Pinpoint the cell where the given text exists, returning its (X, Y) midpoint coordinate. 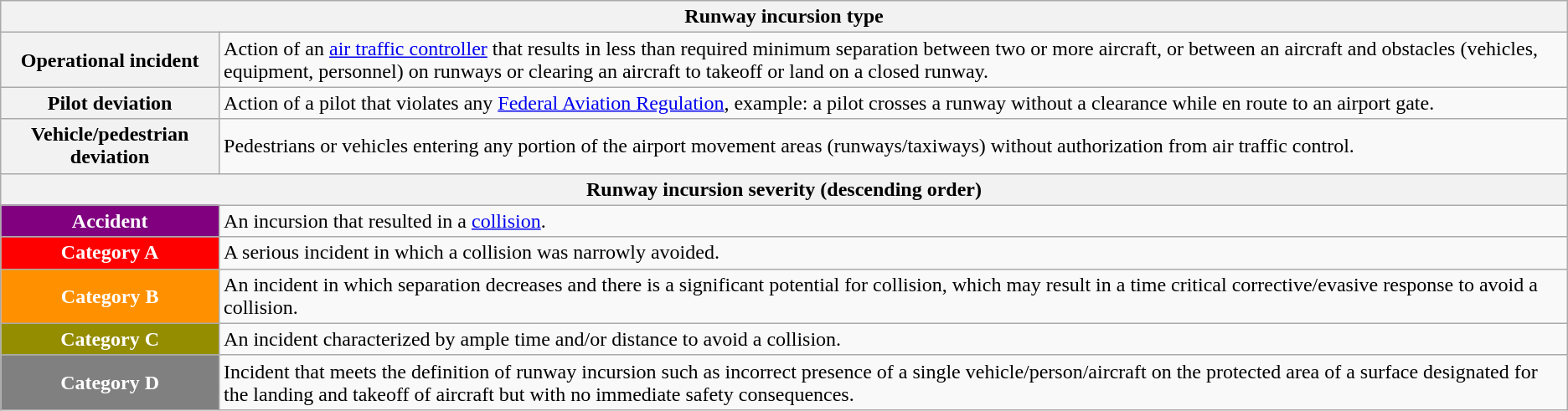
Category D (111, 382)
Category A (111, 253)
Category C (111, 339)
Operational incident (111, 60)
An incident characterized by ample time and/or distance to avoid a collision. (894, 339)
Accident (111, 221)
Runway incursion type (784, 17)
An incursion that resulted in a collision. (894, 221)
A serious incident in which a collision was narrowly avoided. (894, 253)
Vehicle/pedestrian deviation (111, 146)
Pilot deviation (111, 103)
Pedestrians or vehicles entering any portion of the airport movement areas (runways/taxiways) without authorization from air traffic control. (894, 146)
Category B (111, 296)
Runway incursion severity (descending order) (784, 189)
